Extract the [X, Y] coordinate from the center of the cell holding the provided text.  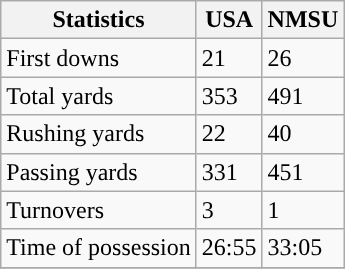
26 [303, 58]
451 [303, 172]
1 [303, 210]
40 [303, 134]
Rushing yards [99, 134]
Statistics [99, 20]
USA [229, 20]
331 [229, 172]
Turnovers [99, 210]
Total yards [99, 96]
21 [229, 58]
353 [229, 96]
First downs [99, 58]
Time of possession [99, 248]
Passing yards [99, 172]
NMSU [303, 20]
33:05 [303, 248]
22 [229, 134]
3 [229, 210]
491 [303, 96]
26:55 [229, 248]
